Locate the cell with the specified text and output its (x, y) center coordinate. 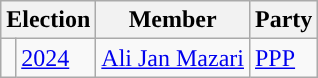
Election (48, 20)
2024 (56, 58)
Member (173, 20)
PPP (283, 58)
Ali Jan Mazari (173, 58)
Party (283, 20)
